Pinpoint the cell where the given text exists, returning its (x, y) midpoint coordinate. 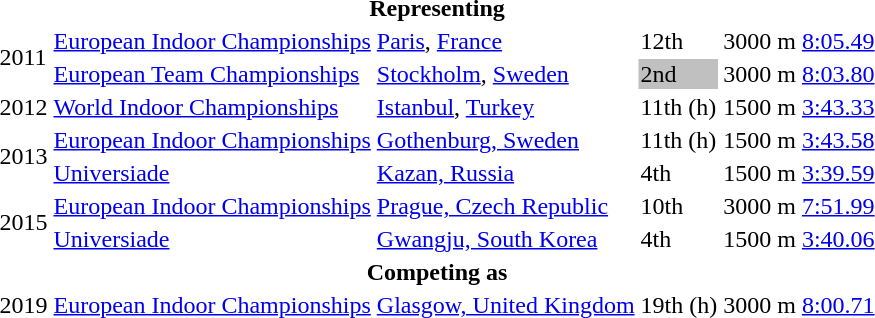
Gothenburg, Sweden (506, 140)
Paris, France (506, 41)
Gwangju, South Korea (506, 239)
10th (679, 206)
2nd (679, 74)
Kazan, Russia (506, 173)
World Indoor Championships (212, 107)
European Team Championships (212, 74)
Prague, Czech Republic (506, 206)
Istanbul, Turkey (506, 107)
12th (679, 41)
Stockholm, Sweden (506, 74)
